From the cell containing the given text, extract its center point as [x, y] coordinate. 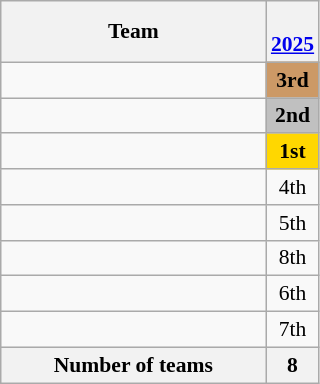
5th [292, 223]
8th [292, 258]
2025 [292, 32]
Team [134, 32]
8 [292, 365]
Number of teams [134, 365]
3rd [292, 80]
6th [292, 294]
7th [292, 330]
4th [292, 187]
2nd [292, 116]
1st [292, 152]
